Search for the cell housing the specified text and yield its (X, Y) center coordinate. 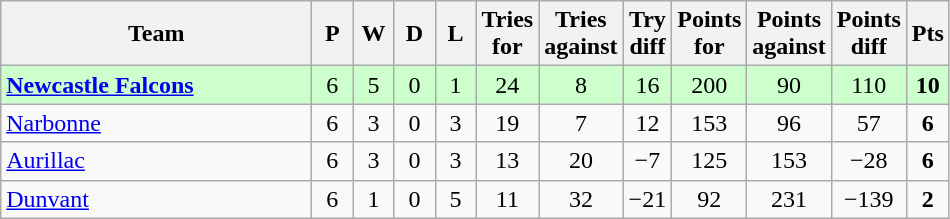
Tries against (581, 34)
7 (581, 123)
D (414, 34)
P (332, 34)
125 (710, 161)
Newcastle Falcons (156, 85)
11 (508, 199)
Points against (789, 34)
231 (789, 199)
2 (928, 199)
−139 (868, 199)
Narbonne (156, 123)
W (374, 34)
110 (868, 85)
20 (581, 161)
Tries for (508, 34)
Team (156, 34)
Dunvant (156, 199)
L (456, 34)
32 (581, 199)
−7 (648, 161)
19 (508, 123)
12 (648, 123)
200 (710, 85)
90 (789, 85)
16 (648, 85)
10 (928, 85)
−28 (868, 161)
Points diff (868, 34)
13 (508, 161)
8 (581, 85)
Points for (710, 34)
Aurillac (156, 161)
−21 (648, 199)
96 (789, 123)
Try diff (648, 34)
57 (868, 123)
24 (508, 85)
Pts (928, 34)
92 (710, 199)
